Search for the cell housing the specified text and yield its [x, y] center coordinate. 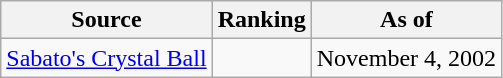
Sabato's Crystal Ball [106, 58]
Ranking [262, 20]
Source [106, 20]
As of [406, 20]
November 4, 2002 [406, 58]
